Return the [X, Y] coordinate for the center point of the cell that contains the specified text.  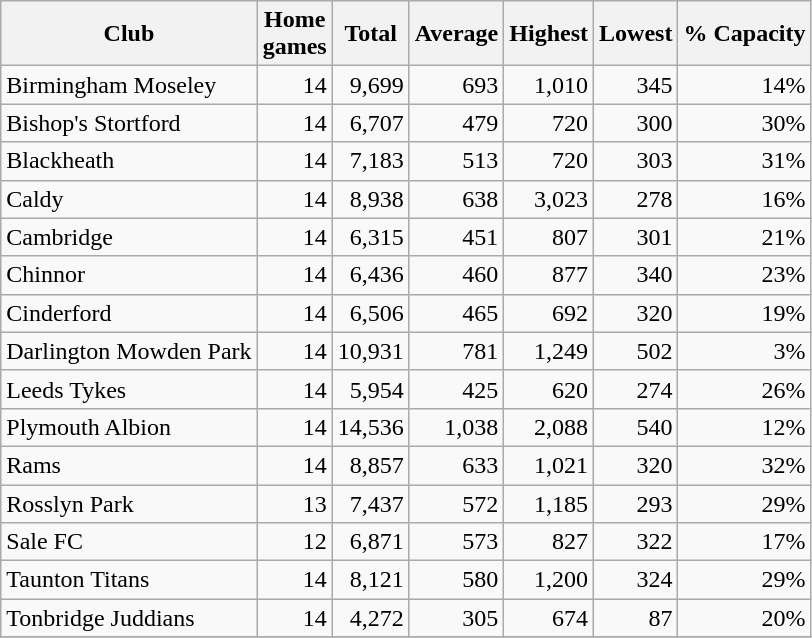
Caldy [129, 199]
Lowest [636, 34]
Darlington Mowden Park [129, 351]
513 [456, 161]
345 [636, 85]
827 [549, 542]
Total [370, 34]
Homegames [294, 34]
6,707 [370, 123]
Cinderford [129, 313]
1,038 [456, 427]
1,010 [549, 85]
580 [456, 580]
14% [744, 85]
Blackheath [129, 161]
8,121 [370, 580]
30% [744, 123]
8,857 [370, 465]
Club [129, 34]
633 [456, 465]
Average [456, 34]
301 [636, 237]
Rams [129, 465]
% Capacity [744, 34]
465 [456, 313]
540 [636, 427]
305 [456, 618]
638 [456, 199]
17% [744, 542]
21% [744, 237]
Leeds Tykes [129, 389]
6,315 [370, 237]
9,699 [370, 85]
Rosslyn Park [129, 503]
14,536 [370, 427]
1,200 [549, 580]
451 [456, 237]
322 [636, 542]
13 [294, 503]
Bishop's Stortford [129, 123]
692 [549, 313]
Chinnor [129, 275]
4,272 [370, 618]
6,506 [370, 313]
425 [456, 389]
324 [636, 580]
2,088 [549, 427]
7,183 [370, 161]
Birmingham Moseley [129, 85]
Taunton Titans [129, 580]
460 [456, 275]
877 [549, 275]
6,871 [370, 542]
7,437 [370, 503]
1,249 [549, 351]
300 [636, 123]
32% [744, 465]
3% [744, 351]
Sale FC [129, 542]
303 [636, 161]
Plymouth Albion [129, 427]
693 [456, 85]
31% [744, 161]
1,021 [549, 465]
278 [636, 199]
502 [636, 351]
Highest [549, 34]
Tonbridge Juddians [129, 618]
674 [549, 618]
16% [744, 199]
20% [744, 618]
293 [636, 503]
781 [456, 351]
573 [456, 542]
26% [744, 389]
23% [744, 275]
340 [636, 275]
5,954 [370, 389]
572 [456, 503]
807 [549, 237]
479 [456, 123]
3,023 [549, 199]
12 [294, 542]
87 [636, 618]
620 [549, 389]
19% [744, 313]
12% [744, 427]
8,938 [370, 199]
Cambridge [129, 237]
6,436 [370, 275]
10,931 [370, 351]
274 [636, 389]
1,185 [549, 503]
